For the text-containing cell, return its midpoint in [X, Y] coordinate format. 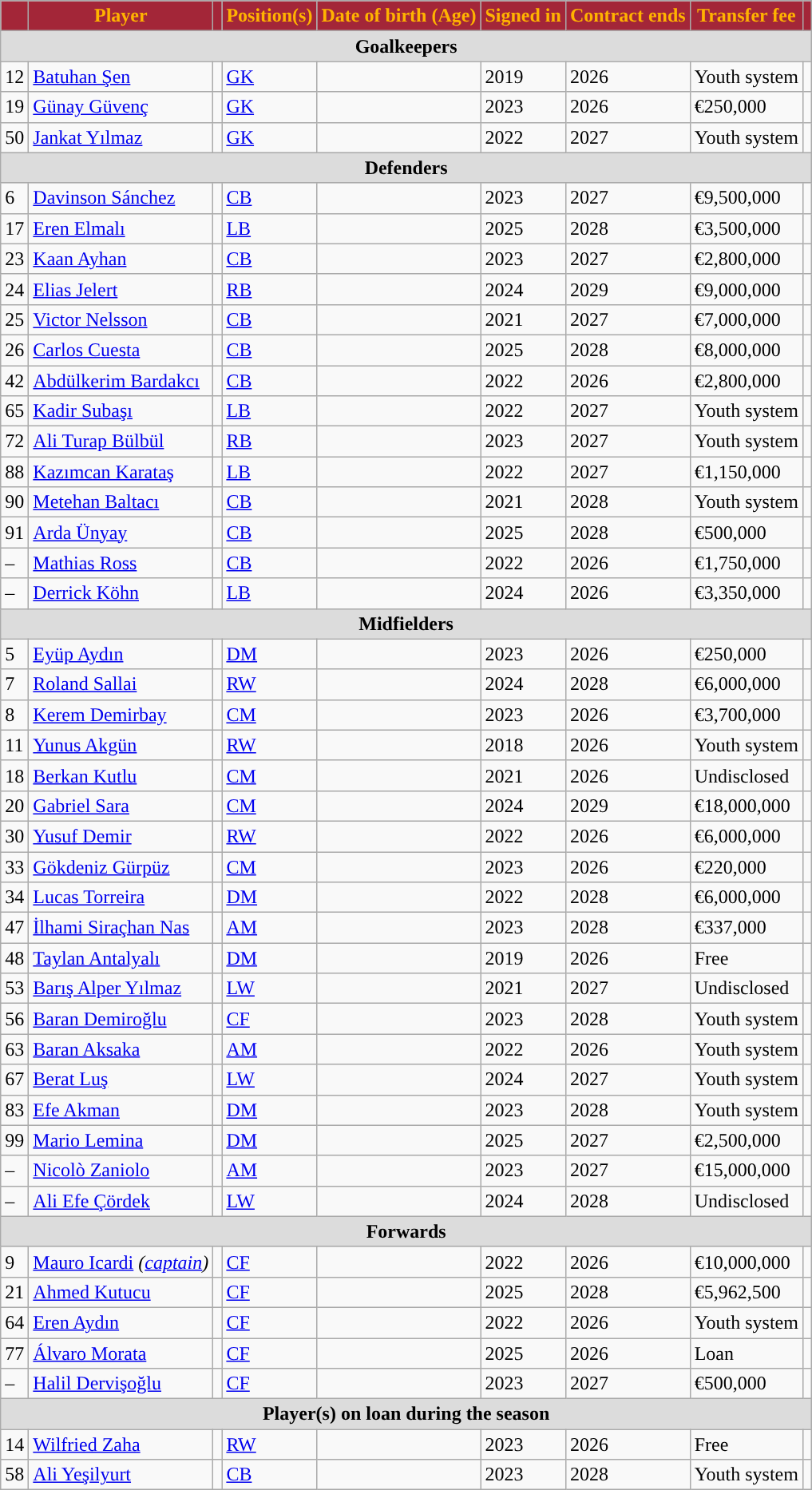
21 [14, 1292]
€1,150,000 [746, 472]
€337,000 [746, 928]
17 [14, 228]
65 [14, 411]
56 [14, 1019]
€1,750,000 [746, 563]
Victor Nelsson [121, 319]
Defenders [406, 168]
Metehan Baltacı [121, 502]
Eren Aydın [121, 1322]
83 [14, 1110]
26 [14, 350]
8 [14, 715]
11 [14, 745]
Yunus Akgün [121, 745]
Efe Akman [121, 1110]
€3,350,000 [746, 593]
Berat Luş [121, 1080]
Baran Aksaka [121, 1049]
Player(s) on loan during the season [406, 1414]
88 [14, 472]
Günay Güvenç [121, 107]
Transfer fee [746, 16]
Loan [746, 1353]
Ali Yeşilyurt [121, 1475]
Berkan Kutlu [121, 775]
24 [14, 289]
14 [14, 1444]
2018 [523, 745]
Wilfried Zaha [121, 1444]
Baran Demiroğlu [121, 1019]
Derrick Köhn [121, 593]
Kerem Demirbay [121, 715]
9 [14, 1262]
34 [14, 898]
Barış Alper Yılmaz [121, 989]
42 [14, 381]
48 [14, 958]
12 [14, 77]
99 [14, 1140]
Position(s) [270, 16]
Gabriel Sara [121, 806]
67 [14, 1080]
Contract ends [628, 16]
19 [14, 107]
Signed in [523, 16]
Kadir Subaşı [121, 411]
Midfielders [406, 624]
€5,962,500 [746, 1292]
Mario Lemina [121, 1140]
91 [14, 533]
Ahmed Kutucu [121, 1292]
€18,000,000 [746, 806]
63 [14, 1049]
Nicolò Zaniolo [121, 1171]
€220,000 [746, 866]
€15,000,000 [746, 1171]
€7,000,000 [746, 319]
Davinson Sánchez [121, 198]
18 [14, 775]
23 [14, 259]
Taylan Antalyalı [121, 958]
€8,000,000 [746, 350]
Jankat Yılmaz [121, 137]
20 [14, 806]
64 [14, 1322]
€3,700,000 [746, 715]
Gökdeniz Gürpüz [121, 866]
Lucas Torreira [121, 898]
€10,000,000 [746, 1262]
Yusuf Demir [121, 836]
Ali Efe Çördek [121, 1201]
Forwards [406, 1231]
5 [14, 654]
€9,000,000 [746, 289]
47 [14, 928]
Player [121, 16]
50 [14, 137]
Arda Ünyay [121, 533]
Ali Turap Bülbül [121, 442]
Halil Dervişoğlu [121, 1384]
Eyüp Aydın [121, 654]
Mauro Icardi (captain) [121, 1262]
Elias Jelert [121, 289]
Roland Sallai [121, 684]
7 [14, 684]
58 [14, 1475]
30 [14, 836]
77 [14, 1353]
€3,500,000 [746, 228]
Carlos Cuesta [121, 350]
€9,500,000 [746, 198]
Kaan Ayhan [121, 259]
Goalkeepers [406, 46]
90 [14, 502]
Álvaro Morata [121, 1353]
Kazımcan Karataş [121, 472]
25 [14, 319]
72 [14, 442]
€2,500,000 [746, 1140]
Batuhan Şen [121, 77]
33 [14, 866]
Eren Elmalı [121, 228]
53 [14, 989]
Abdülkerim Bardakcı [121, 381]
İlhami Siraçhan Nas [121, 928]
Date of birth (Age) [399, 16]
6 [14, 198]
Mathias Ross [121, 563]
